Return the [X, Y] coordinate for the center point of the cell that contains the specified text.  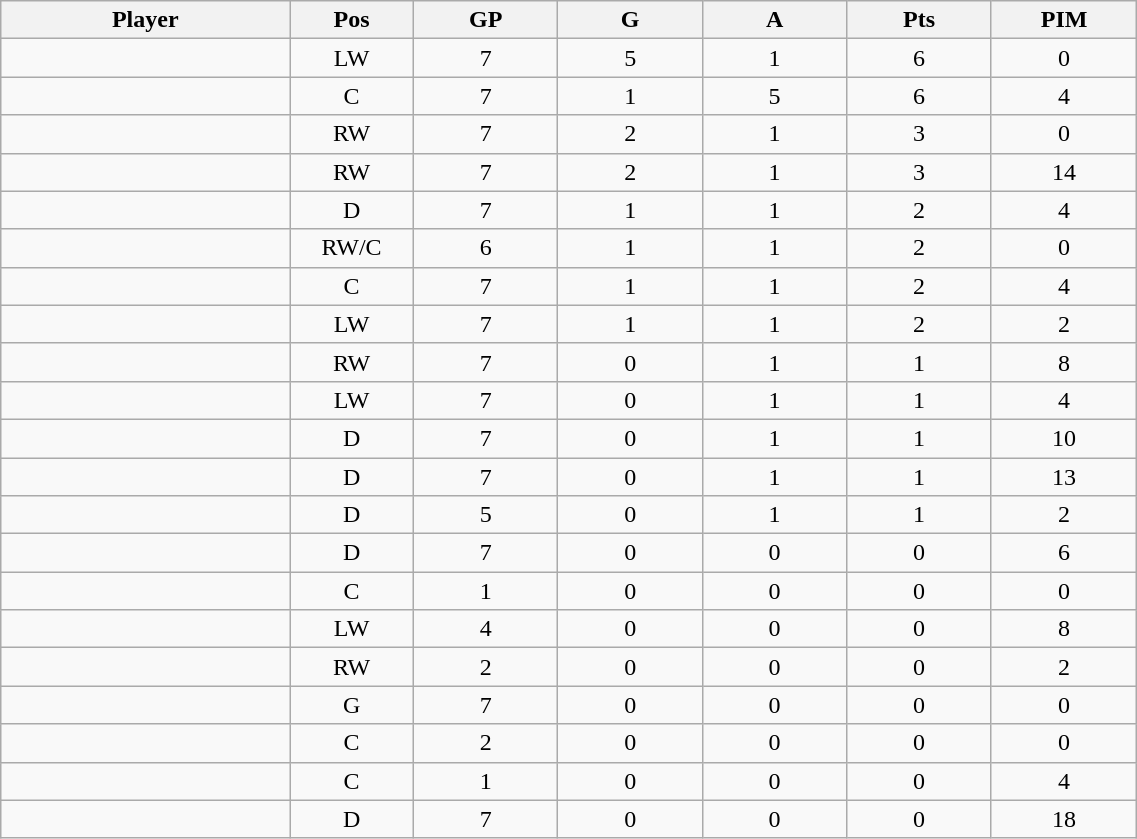
18 [1064, 819]
Pts [919, 20]
13 [1064, 477]
14 [1064, 172]
Player [146, 20]
Pos [352, 20]
GP [485, 20]
PIM [1064, 20]
A [774, 20]
RW/C [352, 248]
10 [1064, 438]
